Find where the given text appears and provide that cell's center as (X, Y) coordinate. 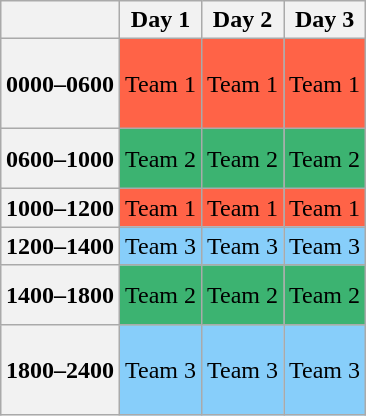
Day 2 (243, 20)
0000–0600 (60, 84)
0600–1000 (60, 159)
1800–2400 (60, 370)
1400–1800 (60, 295)
1200–1400 (60, 246)
Day 3 (325, 20)
Day 1 (160, 20)
1000–1200 (60, 208)
